Return the [X, Y] coordinate for the center point of the cell that contains the specified text.  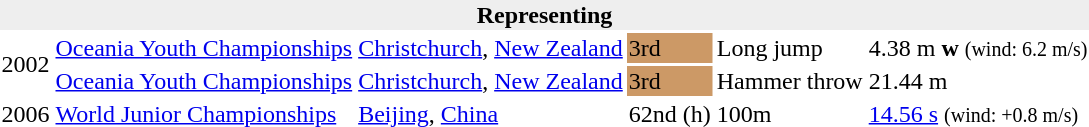
Long jump [790, 48]
Hammer throw [790, 81]
Representing [544, 15]
4.38 m w (wind: 6.2 m/s) [978, 48]
2002 [26, 64]
21.44 m [978, 81]
